Return (X, Y) of the center of cell containing provided text 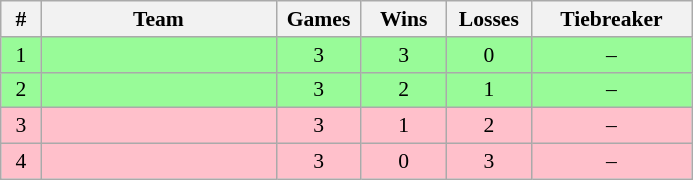
Tiebreaker (611, 19)
Games (318, 19)
Losses (488, 19)
Wins (404, 19)
4 (21, 162)
# (21, 19)
Team (158, 19)
